Find where the given text appears and provide that cell's center as (X, Y) coordinate. 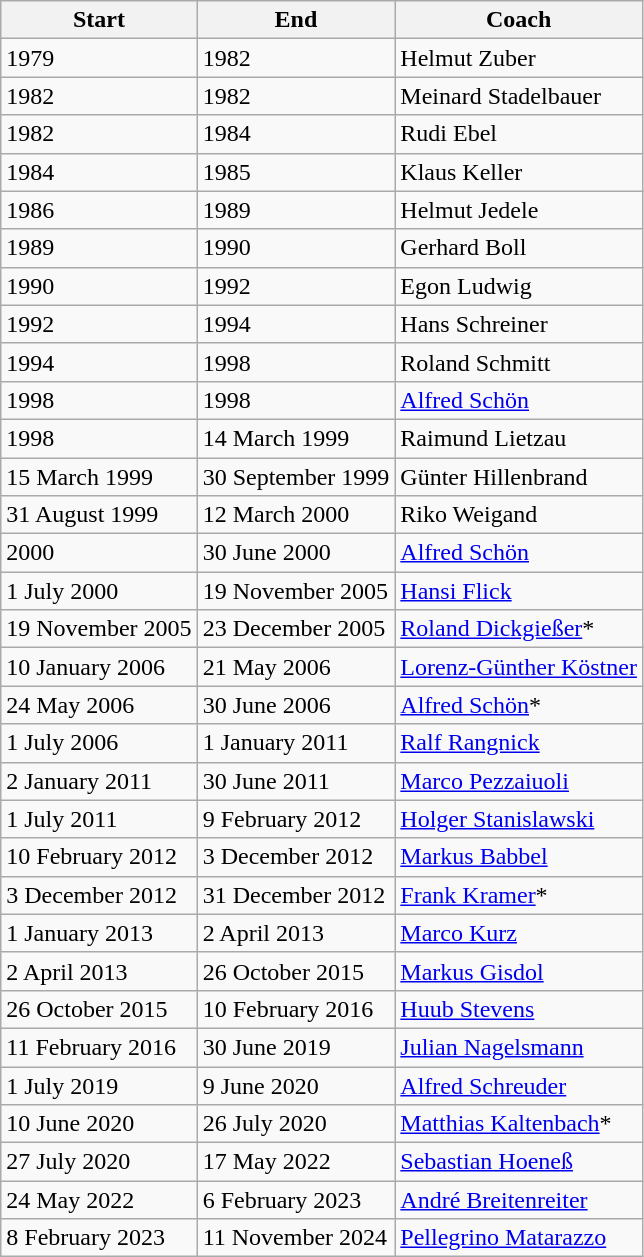
Huub Stevens (519, 1009)
10 February 2012 (99, 857)
2 January 2011 (99, 781)
21 May 2006 (296, 667)
Julian Nagelsmann (519, 1047)
27 July 2020 (99, 1162)
Ralf Rangnick (519, 743)
1 July 2019 (99, 1085)
1985 (296, 172)
Markus Babbel (519, 857)
31 August 1999 (99, 515)
Rudi Ebel (519, 134)
1 July 2011 (99, 819)
9 February 2012 (296, 819)
24 May 2006 (99, 705)
Lorenz-Günther Köstner (519, 667)
10 February 2016 (296, 1009)
Alfred Schreuder (519, 1085)
Klaus Keller (519, 172)
Roland Schmitt (519, 362)
1 July 2006 (99, 743)
1979 (99, 58)
Sebastian Hoeneß (519, 1162)
End (296, 20)
1 January 2011 (296, 743)
10 January 2006 (99, 667)
6 February 2023 (296, 1200)
Alfred Schön* (519, 705)
14 March 1999 (296, 438)
1 January 2013 (99, 933)
Meinard Stadelbauer (519, 96)
24 May 2022 (99, 1200)
2000 (99, 553)
Roland Dickgießer* (519, 629)
Coach (519, 20)
Helmut Jedele (519, 210)
Helmut Zuber (519, 58)
10 June 2020 (99, 1124)
Start (99, 20)
31 December 2012 (296, 895)
André Breitenreiter (519, 1200)
Riko Weigand (519, 515)
Holger Stanislawski (519, 819)
17 May 2022 (296, 1162)
12 March 2000 (296, 515)
15 March 1999 (99, 477)
Egon Ludwig (519, 286)
30 June 2011 (296, 781)
Marco Kurz (519, 933)
Markus Gisdol (519, 971)
30 June 2019 (296, 1047)
8 February 2023 (99, 1238)
Hansi Flick (519, 591)
Günter Hillenbrand (519, 477)
1986 (99, 210)
1 July 2000 (99, 591)
30 June 2000 (296, 553)
9 June 2020 (296, 1085)
23 December 2005 (296, 629)
11 February 2016 (99, 1047)
Gerhard Boll (519, 248)
Frank Kramer* (519, 895)
Pellegrino Matarazzo (519, 1238)
11 November 2024 (296, 1238)
Matthias Kaltenbach* (519, 1124)
30 September 1999 (296, 477)
Raimund Lietzau (519, 438)
26 July 2020 (296, 1124)
Marco Pezzaiuoli (519, 781)
Hans Schreiner (519, 324)
30 June 2006 (296, 705)
